Search for the cell housing the specified text and yield its (x, y) center coordinate. 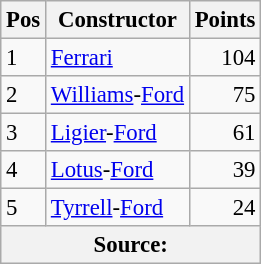
Tyrrell-Ford (118, 208)
3 (24, 133)
104 (224, 58)
Constructor (118, 20)
Ferrari (118, 58)
Lotus-Ford (118, 170)
Williams-Ford (118, 95)
1 (24, 58)
5 (24, 208)
75 (224, 95)
2 (24, 95)
24 (224, 208)
Pos (24, 20)
Points (224, 20)
39 (224, 170)
61 (224, 133)
4 (24, 170)
Ligier-Ford (118, 133)
Source: (131, 245)
